Capture the cell that displays the provided text and extract its (X, Y) central coordinate. 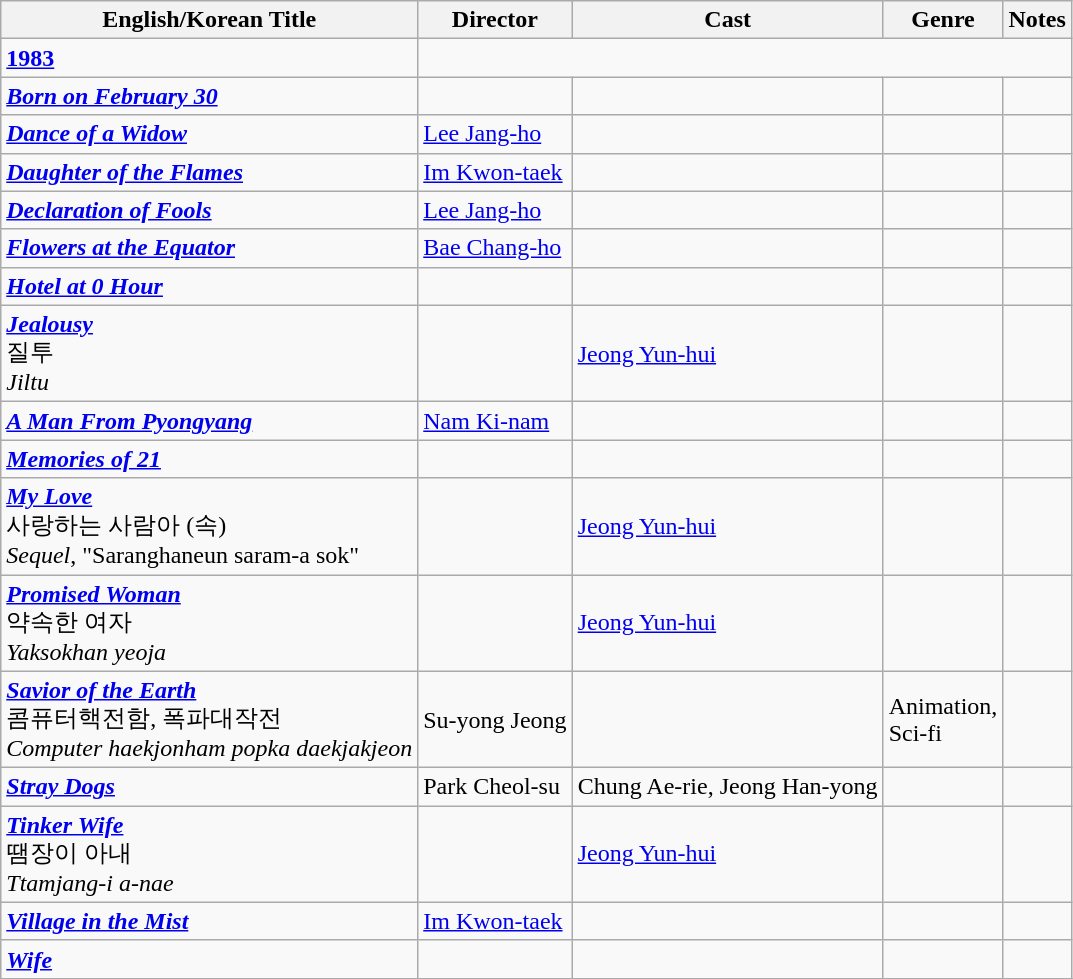
Born on February 30 (210, 96)
Hotel at 0 Hour (210, 286)
English/Korean Title (210, 20)
Flowers at the Equator (210, 248)
Jealousy질투Jiltu (210, 354)
Animation,Sci-fi (943, 720)
Su-yong Jeong (495, 720)
Daughter of the Flames (210, 172)
Park Cheol-su (495, 787)
Declaration of Fools (210, 210)
Stray Dogs (210, 787)
Genre (943, 20)
Chung Ae-rie, Jeong Han-yong (728, 787)
A Man From Pyongyang (210, 421)
Notes (1037, 20)
Savior of the Earth콤퓨터핵전함, 폭파대작전Computer haekjonham popka daekjakjeon (210, 720)
Wife (210, 959)
1983 (210, 58)
Bae Chang-ho (495, 248)
Director (495, 20)
Promised Woman약속한 여자Yaksokhan yeoja (210, 622)
Village in the Mist (210, 921)
Memories of 21 (210, 459)
My Love사랑하는 사람아 (속)Sequel, "Saranghaneun saram-a sok" (210, 526)
Dance of a Widow (210, 134)
Nam Ki-nam (495, 421)
Tinker Wife땜장이 아내Ttamjang-i a-nae (210, 854)
Cast (728, 20)
